Output the (x, y) coordinate of the center of the cell containing the given text.  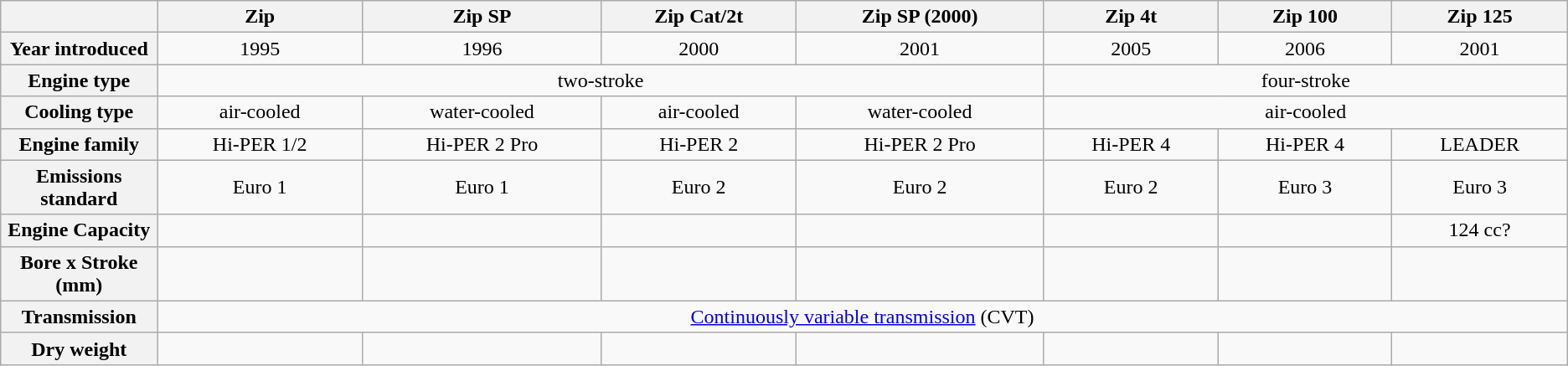
Dry weight (79, 348)
2006 (1305, 49)
Cooling type (79, 112)
LEADER (1479, 144)
Zip SP (2000) (920, 17)
1996 (482, 49)
Engine type (79, 80)
Year introduced (79, 49)
Zip 4t (1131, 17)
2005 (1131, 49)
Zip (260, 17)
Zip SP (482, 17)
Continuously variable transmission (CVT) (863, 317)
Zip Cat/2t (699, 17)
Engine family (79, 144)
Bore x Stroke (mm) (79, 273)
124 cc? (1479, 230)
Zip 125 (1479, 17)
1995 (260, 49)
Hi-PER 2 (699, 144)
Emissions standard (79, 188)
Hi-PER 1/2 (260, 144)
four-stroke (1305, 80)
two-stroke (601, 80)
Zip 100 (1305, 17)
Transmission (79, 317)
2000 (699, 49)
Engine Capacity (79, 230)
